For the text-containing cell, return its midpoint in (X, Y) coordinate format. 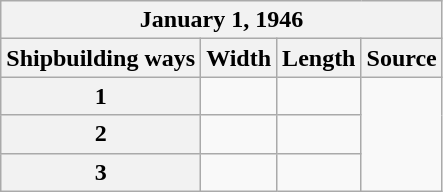
Length (319, 58)
Source (402, 58)
2 (101, 134)
Shipbuilding ways (101, 58)
Width (239, 58)
January 1, 1946 (222, 20)
3 (101, 172)
1 (101, 96)
